Provide the (X, Y) coordinate of the cell's center where the given text is located.  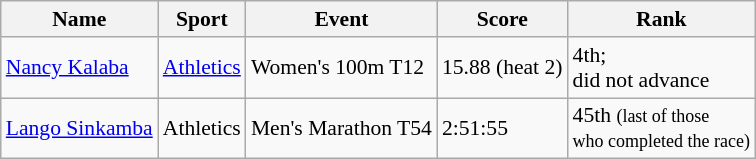
Sport (202, 19)
4th; did not advance (662, 68)
15.88 (heat 2) (502, 68)
Men's Marathon T54 (342, 128)
Score (502, 19)
Nancy Kalaba (80, 68)
Rank (662, 19)
Event (342, 19)
Name (80, 19)
Lango Sinkamba (80, 128)
45th (last of those who completed the race) (662, 128)
Women's 100m T12 (342, 68)
2:51:55 (502, 128)
